For the text-containing cell, return its midpoint in [X, Y] coordinate format. 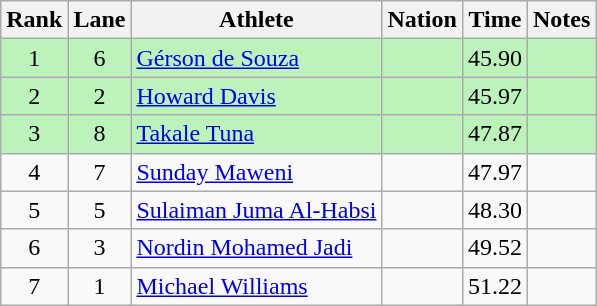
Lane [100, 20]
47.97 [494, 172]
8 [100, 134]
Athlete [256, 20]
Takale Tuna [256, 134]
47.87 [494, 134]
Notes [561, 20]
Michael Williams [256, 286]
Sulaiman Juma Al-Habsi [256, 210]
49.52 [494, 248]
45.90 [494, 58]
45.97 [494, 96]
Time [494, 20]
Gérson de Souza [256, 58]
Howard Davis [256, 96]
48.30 [494, 210]
Nation [422, 20]
Rank [34, 20]
Sunday Maweni [256, 172]
51.22 [494, 286]
4 [34, 172]
Nordin Mohamed Jadi [256, 248]
